Provide the (x, y) coordinate of the cell's center where the given text is located.  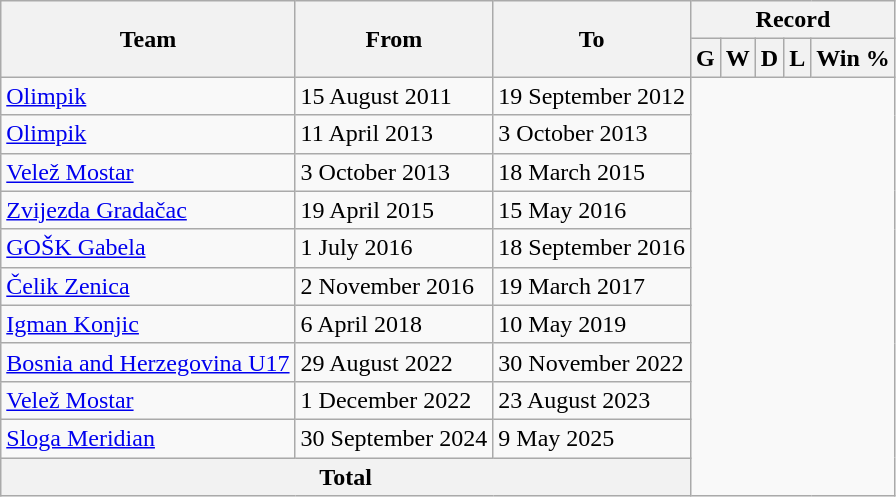
D (769, 58)
6 April 2018 (394, 324)
From (394, 39)
Record (792, 20)
Igman Konjic (148, 324)
Win % (854, 58)
Sloga Meridian (148, 438)
Zvijezda Gradačac (148, 210)
2 November 2016 (394, 286)
30 September 2024 (394, 438)
Team (148, 39)
19 March 2017 (592, 286)
9 May 2025 (592, 438)
19 September 2012 (592, 96)
15 May 2016 (592, 210)
Čelik Zenica (148, 286)
W (738, 58)
18 September 2016 (592, 248)
1 December 2022 (394, 400)
GOŠK Gabela (148, 248)
30 November 2022 (592, 362)
L (798, 58)
Total (346, 477)
G (705, 58)
23 August 2023 (592, 400)
29 August 2022 (394, 362)
10 May 2019 (592, 324)
11 April 2013 (394, 134)
18 March 2015 (592, 172)
1 July 2016 (394, 248)
15 August 2011 (394, 96)
19 April 2015 (394, 210)
Bosnia and Herzegovina U17 (148, 362)
To (592, 39)
